Provide the (X, Y) coordinate of the cell's center where the given text is located.  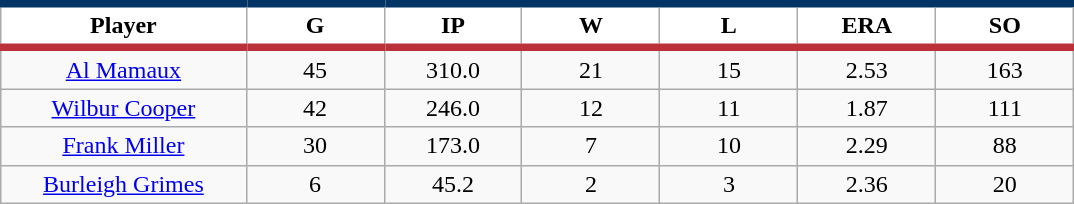
88 (1005, 146)
Al Mamaux (124, 68)
Player (124, 26)
10 (729, 146)
L (729, 26)
111 (1005, 108)
2.29 (867, 146)
45 (315, 68)
1.87 (867, 108)
163 (1005, 68)
173.0 (453, 146)
SO (1005, 26)
7 (591, 146)
246.0 (453, 108)
IP (453, 26)
G (315, 26)
ERA (867, 26)
W (591, 26)
2 (591, 184)
Frank Miller (124, 146)
11 (729, 108)
2.53 (867, 68)
45.2 (453, 184)
30 (315, 146)
21 (591, 68)
20 (1005, 184)
15 (729, 68)
12 (591, 108)
42 (315, 108)
6 (315, 184)
310.0 (453, 68)
Burleigh Grimes (124, 184)
Wilbur Cooper (124, 108)
2.36 (867, 184)
3 (729, 184)
